Output the (X, Y) coordinate of the center of the cell containing the given text.  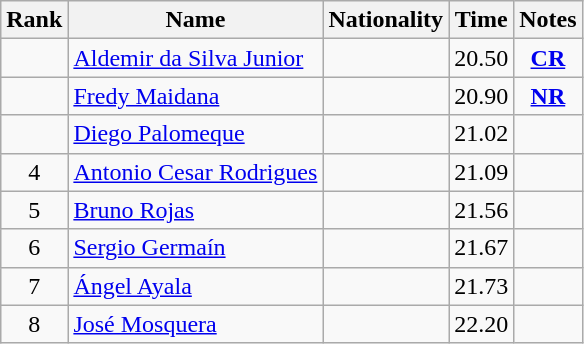
21.73 (482, 286)
21.67 (482, 248)
Name (196, 20)
8 (34, 324)
21.09 (482, 172)
Nationality (386, 20)
5 (34, 210)
NR (548, 96)
6 (34, 248)
Diego Palomeque (196, 134)
22.20 (482, 324)
José Mosquera (196, 324)
20.90 (482, 96)
Antonio Cesar Rodrigues (196, 172)
Sergio Germaín (196, 248)
CR (548, 58)
Fredy Maidana (196, 96)
Bruno Rojas (196, 210)
Time (482, 20)
Aldemir da Silva Junior (196, 58)
Ángel Ayala (196, 286)
20.50 (482, 58)
7 (34, 286)
Rank (34, 20)
21.56 (482, 210)
4 (34, 172)
Notes (548, 20)
21.02 (482, 134)
